Find where the given text appears and provide that cell's center as [X, Y] coordinate. 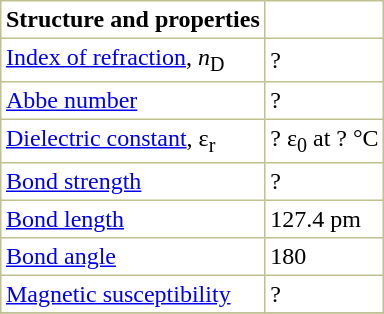
180 [324, 257]
127.4 pm [324, 220]
Dielectric constant, εr [133, 142]
Bond length [133, 220]
Magnetic susceptibility [133, 295]
Abbe number [133, 101]
Index of refraction, nD [133, 60]
? ε0 at ? °C [324, 142]
Structure and properties [133, 20]
Bond angle [133, 257]
Bond strength [133, 182]
